Detect which cell encompasses the target text, then output its (x, y) center coordinate. 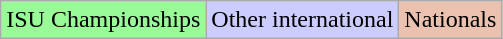
ISU Championships (104, 20)
Other international (302, 20)
Nationals (450, 20)
